Determine the (X, Y) coordinate at the center of the cell enclosing the given text.  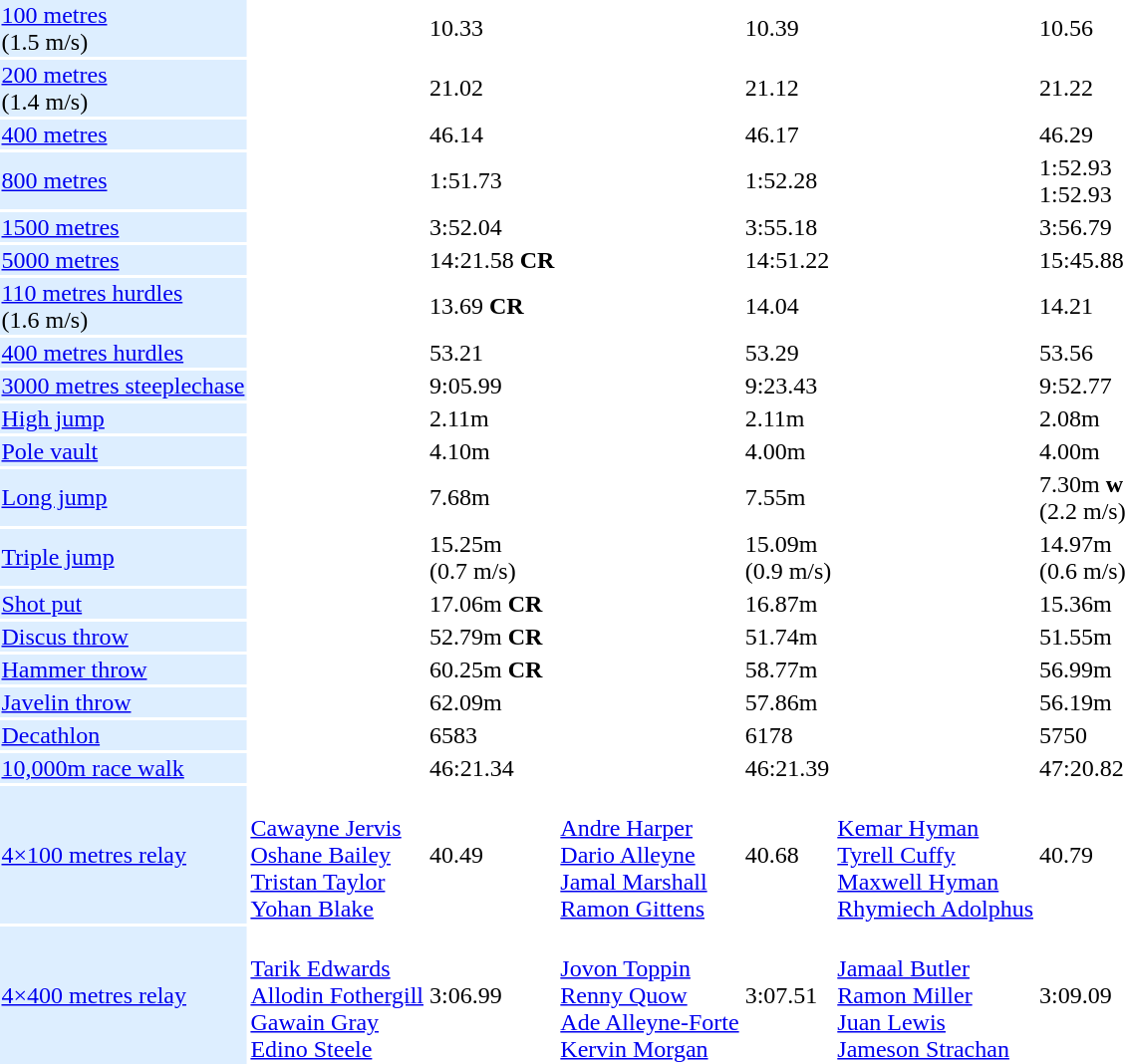
46.17 (788, 134)
51.74m (788, 637)
60.25m CR (491, 669)
Long jump (124, 498)
1500 metres (124, 227)
57.86m (788, 702)
17.06m CR (491, 604)
3000 metres steeplechase (124, 386)
10.33 (491, 28)
Andre Harper Dario Alleyne Jamal Marshall Ramon Gittens (650, 855)
Javelin throw (124, 702)
3:07.51 (788, 995)
6583 (491, 735)
4×400 metres relay (124, 995)
3:55.18 (788, 227)
400 metres hurdles (124, 353)
400 metres (124, 134)
100 metres (1.5 m/s) (124, 28)
10,000m race walk (124, 768)
53.29 (788, 353)
Hammer throw (124, 669)
46:21.39 (788, 768)
110 metres hurdles (1.6 m/s) (124, 307)
14:21.58 CR (491, 260)
Discus throw (124, 637)
52.79m CR (491, 637)
46:21.34 (491, 768)
21.12 (788, 88)
62.09m (491, 702)
Cawayne Jervis Oshane Bailey Tristan Taylor Yohan Blake (337, 855)
16.87m (788, 604)
4.00m (788, 451)
1:51.73 (491, 181)
3:52.04 (491, 227)
200 metres (1.4 m/s) (124, 88)
800 metres (124, 181)
7.55m (788, 498)
Triple jump (124, 558)
5000 metres (124, 260)
7.68m (491, 498)
Pole vault (124, 451)
40.49 (491, 855)
4.10m (491, 451)
9:05.99 (491, 386)
3:06.99 (491, 995)
4×100 metres relay (124, 855)
14:51.22 (788, 260)
Kemar Hyman Tyrell Cuffy Maxwell Hyman Rhymiech Adolphus (936, 855)
High jump (124, 418)
15.09m (0.9 m/s) (788, 558)
58.77m (788, 669)
14.04 (788, 307)
10.39 (788, 28)
46.14 (491, 134)
40.68 (788, 855)
21.02 (491, 88)
15.25m (0.7 m/s) (491, 558)
53.21 (491, 353)
Tarik Edwards Allodin Fothergill Gawain Gray Edino Steele (337, 995)
13.69 CR (491, 307)
9:23.43 (788, 386)
Decathlon (124, 735)
1:52.28 (788, 181)
Jovon Toppin Renny Quow Ade Alleyne-Forte Kervin Morgan (650, 995)
Jamaal Butler Ramon Miller Juan Lewis Jameson Strachan (936, 995)
6178 (788, 735)
Shot put (124, 604)
